Find where the given text appears and provide that cell's center as (X, Y) coordinate. 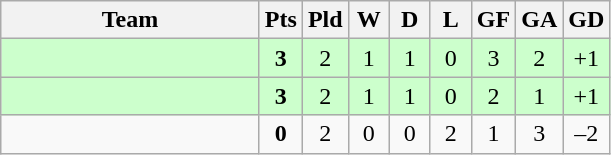
Pld (325, 20)
GA (540, 20)
Pts (280, 20)
L (450, 20)
–2 (586, 134)
GF (493, 20)
W (368, 20)
D (410, 20)
GD (586, 20)
Team (130, 20)
